Pinpoint the cell where the given text exists, returning its (x, y) midpoint coordinate. 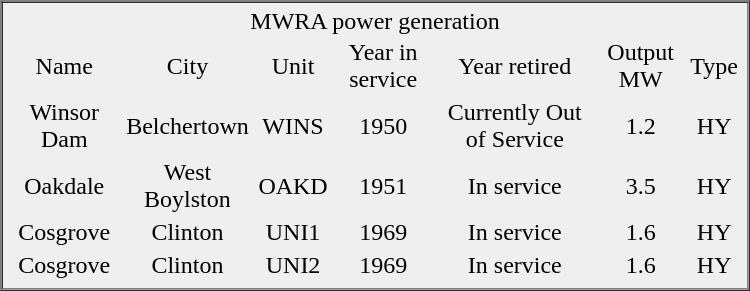
Currently Out of Service (514, 126)
OAKD (293, 186)
Year in service (383, 66)
UNI1 (293, 233)
West Boylston (188, 186)
Unit (293, 66)
Winsor Dam (64, 126)
Year retired (514, 66)
UNI2 (293, 265)
1950 (383, 126)
3.5 (640, 186)
WINS (293, 126)
Type (714, 66)
1951 (383, 186)
Name (64, 66)
Oakdale (64, 186)
1.2 (640, 126)
Output MW (640, 66)
City (188, 66)
Belchertown (188, 126)
